Capture the cell that displays the provided text and extract its (X, Y) central coordinate. 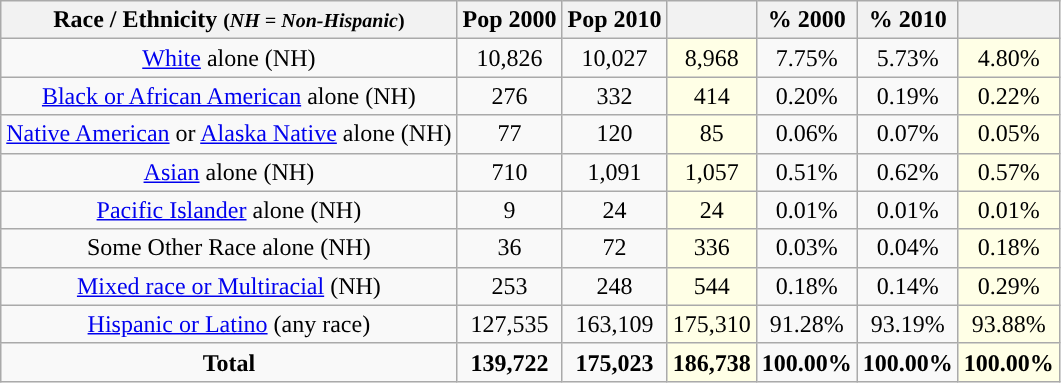
1,091 (614, 172)
Pop 2010 (614, 20)
710 (510, 172)
336 (712, 248)
0.03% (806, 248)
7.75% (806, 58)
Total (229, 362)
253 (510, 286)
85 (712, 134)
77 (510, 134)
120 (614, 134)
1,057 (712, 172)
72 (614, 248)
4.80% (1008, 58)
0.62% (908, 172)
% 2000 (806, 20)
186,738 (712, 362)
139,722 (510, 362)
Black or African American alone (NH) (229, 96)
5.73% (908, 58)
0.07% (908, 134)
163,109 (614, 324)
0.04% (908, 248)
175,310 (712, 324)
Mixed race or Multiracial (NH) (229, 286)
0.51% (806, 172)
544 (712, 286)
0.06% (806, 134)
36 (510, 248)
8,968 (712, 58)
White alone (NH) (229, 58)
175,023 (614, 362)
0.29% (1008, 286)
332 (614, 96)
Pacific Islander alone (NH) (229, 210)
10,826 (510, 58)
0.05% (1008, 134)
0.19% (908, 96)
0.14% (908, 286)
0.22% (1008, 96)
93.19% (908, 324)
93.88% (1008, 324)
127,535 (510, 324)
0.20% (806, 96)
0.57% (1008, 172)
9 (510, 210)
Native American or Alaska Native alone (NH) (229, 134)
248 (614, 286)
Hispanic or Latino (any race) (229, 324)
Some Other Race alone (NH) (229, 248)
Pop 2000 (510, 20)
10,027 (614, 58)
% 2010 (908, 20)
91.28% (806, 324)
Race / Ethnicity (NH = Non-Hispanic) (229, 20)
Asian alone (NH) (229, 172)
414 (712, 96)
276 (510, 96)
